Locate the cell with the specified text and output its (x, y) center coordinate. 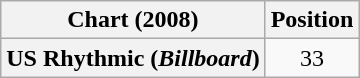
US Rhythmic (Billboard) (133, 58)
Chart (2008) (133, 20)
Position (312, 20)
33 (312, 58)
